Determine the [x, y] coordinate at the center of the cell enclosing the given text.  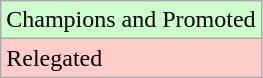
Champions and Promoted [131, 20]
Relegated [131, 58]
